Determine the [x, y] coordinate at the center of the cell enclosing the given text.  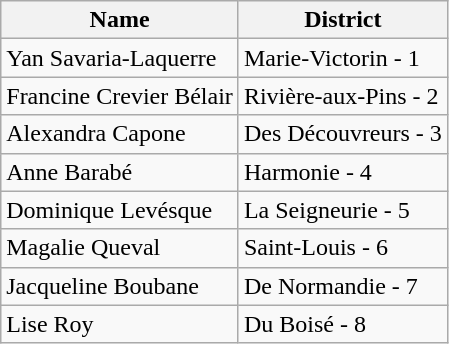
Du Boisé - 8 [342, 324]
De Normandie - 7 [342, 286]
District [342, 20]
Lise Roy [120, 324]
Jacqueline Boubane [120, 286]
Harmonie - 4 [342, 172]
Marie-Victorin - 1 [342, 58]
Francine Crevier Bélair [120, 96]
Name [120, 20]
Magalie Queval [120, 248]
La Seigneurie - 5 [342, 210]
Yan Savaria-Laquerre [120, 58]
Dominique Levésque [120, 210]
Rivière-aux-Pins - 2 [342, 96]
Alexandra Capone [120, 134]
Saint-Louis - 6 [342, 248]
Anne Barabé [120, 172]
Des Découvreurs - 3 [342, 134]
